Return the (x, y) coordinate for the center point of the cell that contains the specified text.  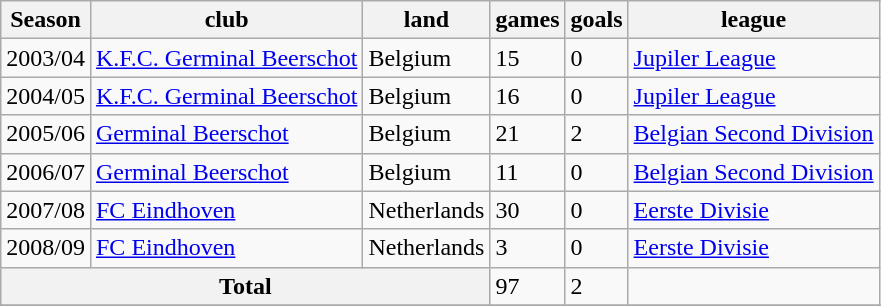
2007/08 (46, 210)
2006/07 (46, 172)
15 (528, 58)
Total (246, 286)
30 (528, 210)
3 (528, 248)
2004/05 (46, 96)
97 (528, 286)
2003/04 (46, 58)
league (754, 20)
land (426, 20)
club (226, 20)
21 (528, 134)
11 (528, 172)
goals (596, 20)
16 (528, 96)
2008/09 (46, 248)
games (528, 20)
2005/06 (46, 134)
Season (46, 20)
